From the cell containing the given text, extract its center point as (X, Y) coordinate. 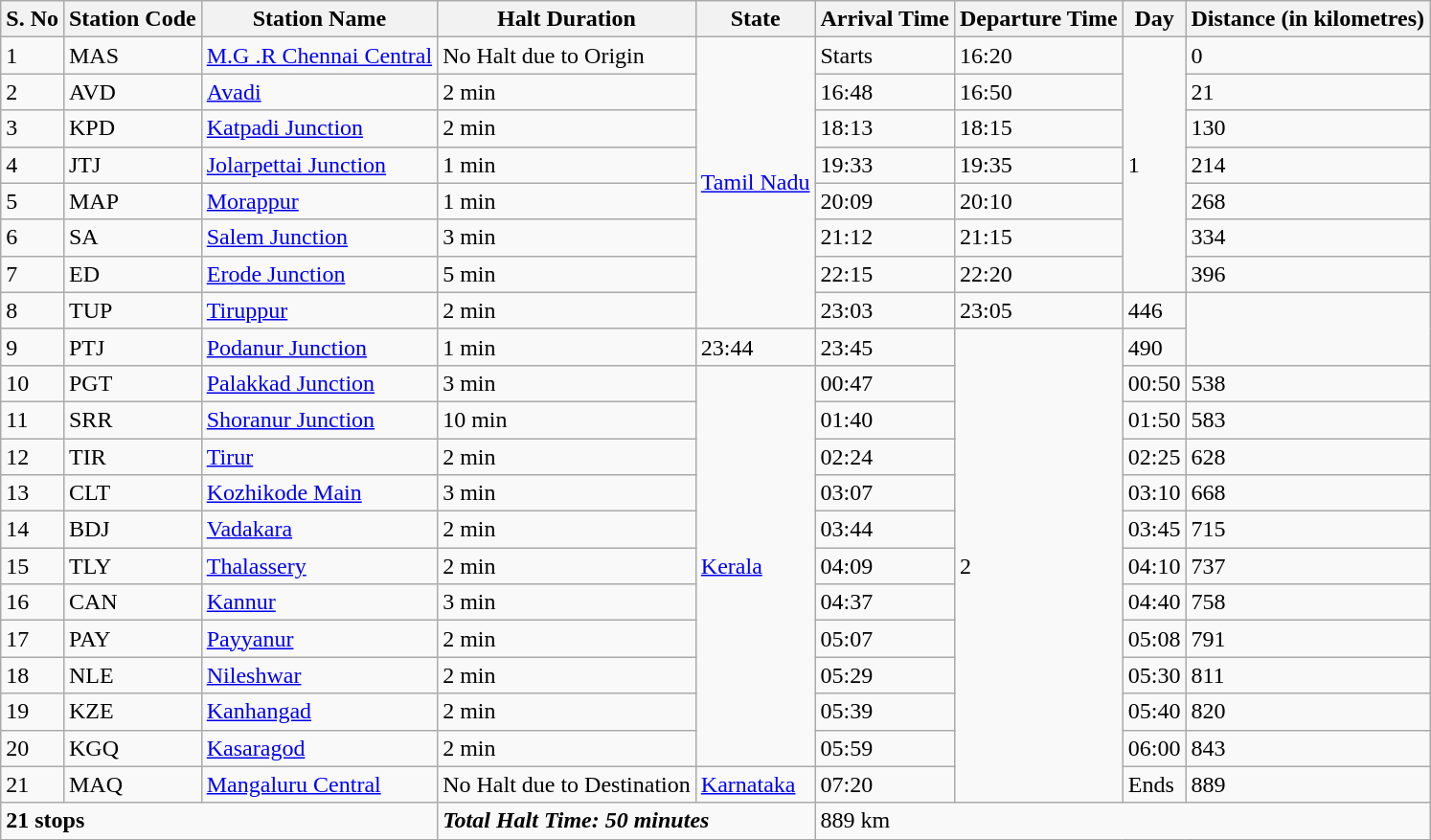
KGQ (132, 748)
TIR (132, 457)
SA (132, 238)
Thalassery (319, 566)
BDJ (132, 530)
NLE (132, 675)
668 (1308, 493)
Halt Duration (567, 19)
5 min (567, 274)
Vadakara (319, 530)
05:39 (885, 712)
M.G .R Chennai Central (319, 56)
791 (1308, 639)
PAY (132, 639)
23:45 (885, 347)
Kanhangad (319, 712)
737 (1308, 566)
13 (33, 493)
Departure Time (1038, 19)
State (755, 19)
715 (1308, 530)
00:47 (885, 383)
03:44 (885, 530)
19 (33, 712)
02:24 (885, 457)
889 (1308, 784)
396 (1308, 274)
Ends (1154, 784)
Payyanur (319, 639)
4 (33, 165)
811 (1308, 675)
16:20 (1038, 56)
Distance (in kilometres) (1308, 19)
20:10 (1038, 201)
0 (1308, 56)
8 (33, 310)
04:09 (885, 566)
11 (33, 420)
23:05 (1038, 310)
Jolarpettai Junction (319, 165)
7 (33, 274)
TUP (132, 310)
TLY (132, 566)
Tiruppur (319, 310)
Arrival Time (885, 19)
130 (1308, 128)
889 km (1123, 821)
Tamil Nadu (755, 183)
02:25 (1154, 457)
06:00 (1154, 748)
KPD (132, 128)
No Halt due to Destination (567, 784)
04:37 (885, 602)
19:35 (1038, 165)
21 stops (219, 821)
05:08 (1154, 639)
16:50 (1038, 92)
KZE (132, 712)
Kerala (755, 565)
03:45 (1154, 530)
Kozhikode Main (319, 493)
03:07 (885, 493)
MAQ (132, 784)
18:13 (885, 128)
22:20 (1038, 274)
01:50 (1154, 420)
758 (1308, 602)
12 (33, 457)
334 (1308, 238)
21:15 (1038, 238)
17 (33, 639)
268 (1308, 201)
04:10 (1154, 566)
Karnataka (755, 784)
AVD (132, 92)
Day (1154, 19)
10 min (567, 420)
16 (33, 602)
538 (1308, 383)
Nileshwar (319, 675)
214 (1308, 165)
16:48 (885, 92)
22:15 (885, 274)
JTJ (132, 165)
628 (1308, 457)
843 (1308, 748)
Total Halt Time: 50 minutes (626, 821)
9 (33, 347)
Kasaragod (319, 748)
Starts (885, 56)
Kannur (319, 602)
Katpadi Junction (319, 128)
Erode Junction (319, 274)
Station Code (132, 19)
CAN (132, 602)
490 (1154, 347)
583 (1308, 420)
PGT (132, 383)
20 (33, 748)
ED (132, 274)
04:40 (1154, 602)
21:12 (885, 238)
05:59 (885, 748)
18:15 (1038, 128)
10 (33, 383)
Avadi (319, 92)
05:30 (1154, 675)
Morappur (319, 201)
Mangaluru Central (319, 784)
Salem Junction (319, 238)
6 (33, 238)
CLT (132, 493)
820 (1308, 712)
Shoranur Junction (319, 420)
3 (33, 128)
05:29 (885, 675)
19:33 (885, 165)
S. No (33, 19)
00:50 (1154, 383)
5 (33, 201)
PTJ (132, 347)
MAP (132, 201)
Tirur (319, 457)
Palakkad Junction (319, 383)
05:40 (1154, 712)
03:10 (1154, 493)
15 (33, 566)
05:07 (885, 639)
01:40 (885, 420)
SRR (132, 420)
07:20 (885, 784)
Podanur Junction (319, 347)
23:03 (885, 310)
No Halt due to Origin (567, 56)
23:44 (755, 347)
20:09 (885, 201)
18 (33, 675)
MAS (132, 56)
Station Name (319, 19)
446 (1154, 310)
14 (33, 530)
